Output the (x, y) coordinate of the center of the cell containing the given text.  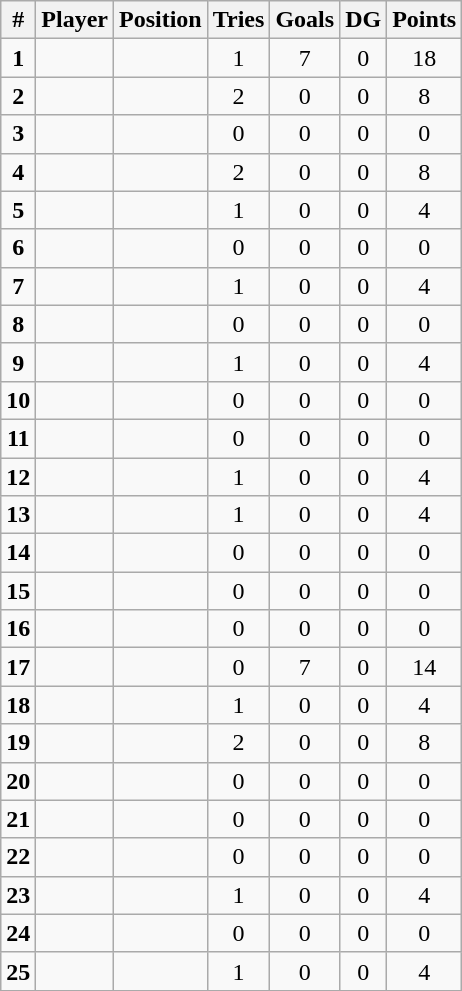
19 (18, 743)
Goals (305, 20)
16 (18, 629)
17 (18, 667)
# (18, 20)
23 (18, 895)
15 (18, 591)
9 (18, 362)
25 (18, 971)
DG (364, 20)
22 (18, 857)
Tries (238, 20)
Player (75, 20)
11 (18, 438)
12 (18, 477)
6 (18, 248)
13 (18, 515)
24 (18, 933)
3 (18, 134)
Position (161, 20)
21 (18, 819)
Points (424, 20)
20 (18, 781)
10 (18, 400)
5 (18, 210)
